Scan for the cell matching the given text and deliver its [x, y] coordinate at center. 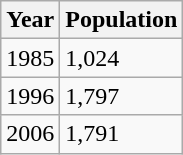
1,797 [122, 96]
Year [30, 20]
1996 [30, 96]
1,791 [122, 134]
1985 [30, 58]
2006 [30, 134]
1,024 [122, 58]
Population [122, 20]
